Pinpoint the cell where the given text exists, returning its (X, Y) midpoint coordinate. 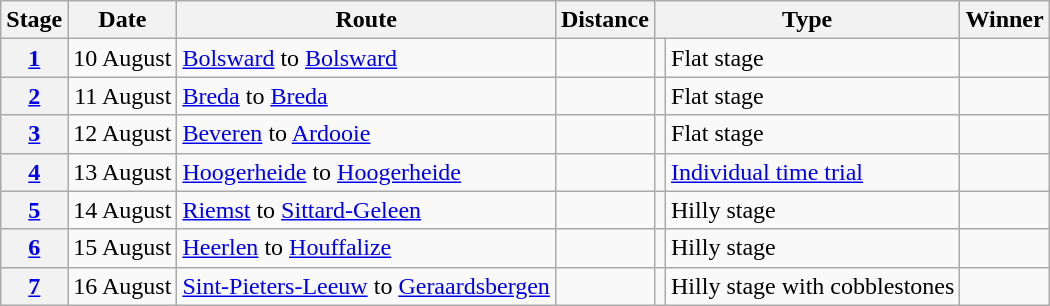
Breda to Breda (366, 96)
Heerlen to Houffalize (366, 248)
Date (122, 20)
Stage (34, 20)
Bolsward to Bolsward (366, 58)
5 (34, 210)
7 (34, 286)
15 August (122, 248)
Winner (1004, 20)
10 August (122, 58)
Hoogerheide to Hoogerheide (366, 172)
Beveren to Ardooie (366, 134)
Riemst to Sittard-Geleen (366, 210)
Individual time trial (813, 172)
2 (34, 96)
Type (806, 20)
11 August (122, 96)
13 August (122, 172)
16 August (122, 286)
4 (34, 172)
12 August (122, 134)
3 (34, 134)
Hilly stage with cobblestones (813, 286)
6 (34, 248)
1 (34, 58)
Distance (604, 20)
Route (366, 20)
Sint-Pieters-Leeuw to Geraardsbergen (366, 286)
14 August (122, 210)
